Pinpoint the cell where the given text exists, returning its [x, y] midpoint coordinate. 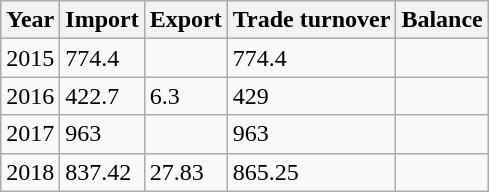
Trade turnover [312, 20]
27.83 [186, 172]
865.25 [312, 172]
2016 [30, 96]
Year [30, 20]
429 [312, 96]
6.3 [186, 96]
837.42 [102, 172]
Balance [442, 20]
Export [186, 20]
422.7 [102, 96]
Import [102, 20]
2015 [30, 58]
2018 [30, 172]
2017 [30, 134]
